Determine the (X, Y) coordinate at the center of the cell enclosing the given text.  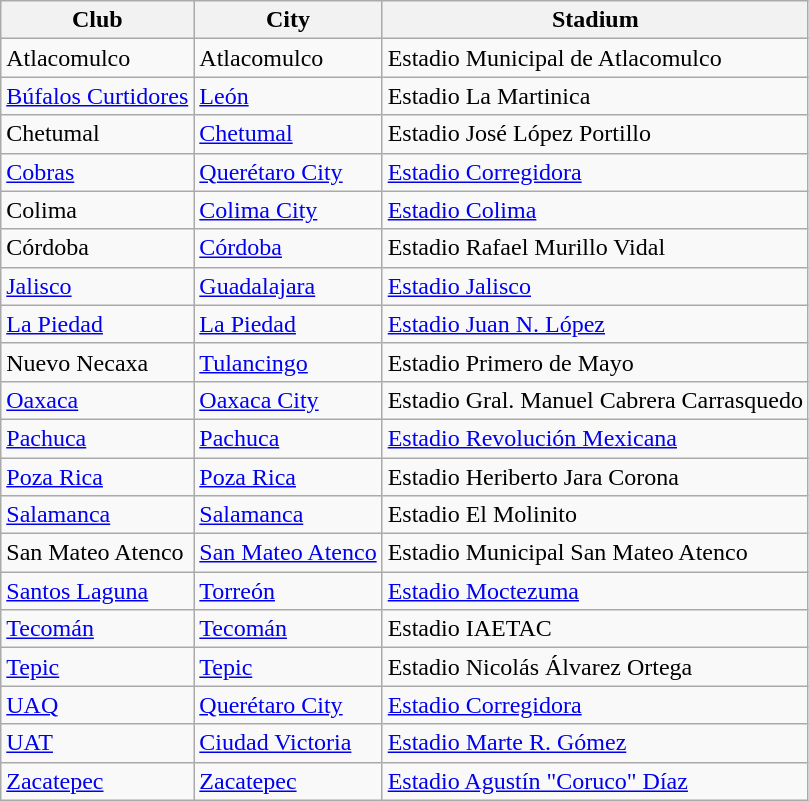
Estadio Municipal San Mateo Atenco (595, 553)
UAQ (98, 705)
Estadio Colima (595, 210)
Estadio Revolución Mexicana (595, 438)
León (288, 96)
Nuevo Necaxa (98, 362)
Colima (98, 210)
Guadalajara (288, 286)
Estadio El Molinito (595, 515)
Oaxaca City (288, 400)
Estadio Juan N. López (595, 324)
Estadio Heriberto Jara Corona (595, 477)
Ciudad Victoria (288, 743)
Estadio Primero de Mayo (595, 362)
Estadio IAETAC (595, 629)
Club (98, 20)
Colima City (288, 210)
Tulancingo (288, 362)
Cobras (98, 172)
Estadio La Martinica (595, 96)
Estadio Rafael Murillo Vidal (595, 248)
Estadio Nicolás Álvarez Ortega (595, 667)
Estadio Gral. Manuel Cabrera Carrasquedo (595, 400)
Estadio Municipal de Atlacomulco (595, 58)
Torreón (288, 591)
Estadio Moctezuma (595, 591)
Oaxaca (98, 400)
Estadio Jalisco (595, 286)
Estadio Agustín "Coruco" Díaz (595, 781)
Stadium (595, 20)
Jalisco (98, 286)
Santos Laguna (98, 591)
Estadio Marte R. Gómez (595, 743)
City (288, 20)
Estadio José López Portillo (595, 134)
UAT (98, 743)
Búfalos Curtidores (98, 96)
